Capture the cell that displays the provided text and extract its [X, Y] central coordinate. 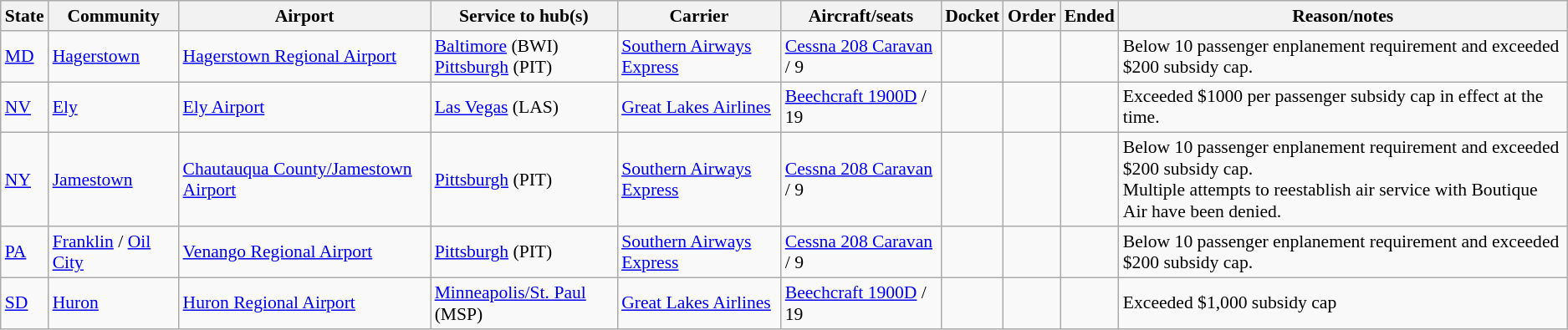
Airport [304, 16]
Las Vegas (LAS) [524, 107]
PA [25, 252]
Exceeded $1,000 subsidy cap [1343, 302]
Community [114, 16]
Minneapolis/St. Paul (MSP) [524, 302]
Hagerstown [114, 57]
Order [1032, 16]
Service to hub(s) [524, 16]
Exceeded $1000 per passenger subsidy cap in effect at the time. [1343, 107]
Ended [1090, 16]
NY [25, 180]
Hagerstown Regional Airport [304, 57]
Docket [972, 16]
Franklin / Oil City [114, 252]
Jamestown [114, 180]
Huron Regional Airport [304, 302]
Venango Regional Airport [304, 252]
Reason/notes [1343, 16]
MD [25, 57]
Ely Airport [304, 107]
Baltimore (BWI)Pittsburgh (PIT) [524, 57]
Carrier [699, 16]
NV [25, 107]
State [25, 16]
Aircraft/seats [861, 16]
Ely [114, 107]
Chautauqua County/Jamestown Airport [304, 180]
SD [25, 302]
Huron [114, 302]
